Return [x, y] of the center of cell containing provided text 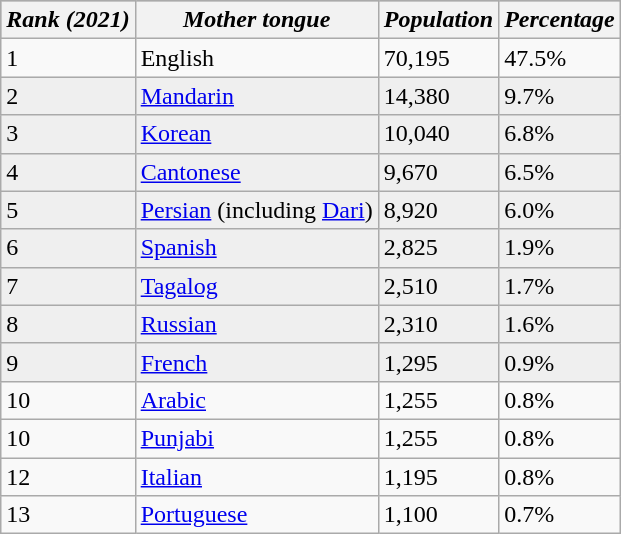
0.7% [560, 515]
9 [68, 362]
2,825 [438, 248]
Tagalog [256, 286]
9,670 [438, 172]
6.0% [560, 210]
12 [68, 477]
Punjabi [256, 438]
1,100 [438, 515]
5 [68, 210]
70,195 [438, 58]
2 [68, 96]
Italian [256, 477]
6.5% [560, 172]
1.7% [560, 286]
1,295 [438, 362]
9.7% [560, 96]
0.9% [560, 362]
3 [68, 134]
1.6% [560, 324]
7 [68, 286]
Mother tongue [256, 20]
Persian (including Dari) [256, 210]
6 [68, 248]
14,380 [438, 96]
Portuguese [256, 515]
Korean [256, 134]
English [256, 58]
Russian [256, 324]
Population [438, 20]
Arabic [256, 400]
French [256, 362]
2,310 [438, 324]
Rank (2021) [68, 20]
1.9% [560, 248]
4 [68, 172]
Percentage [560, 20]
8 [68, 324]
10,040 [438, 134]
Spanish [256, 248]
13 [68, 515]
6.8% [560, 134]
47.5% [560, 58]
Mandarin [256, 96]
1 [68, 58]
1,195 [438, 477]
8,920 [438, 210]
Cantonese [256, 172]
2,510 [438, 286]
